Provide the (X, Y) coordinate of the cell's center where the given text is located.  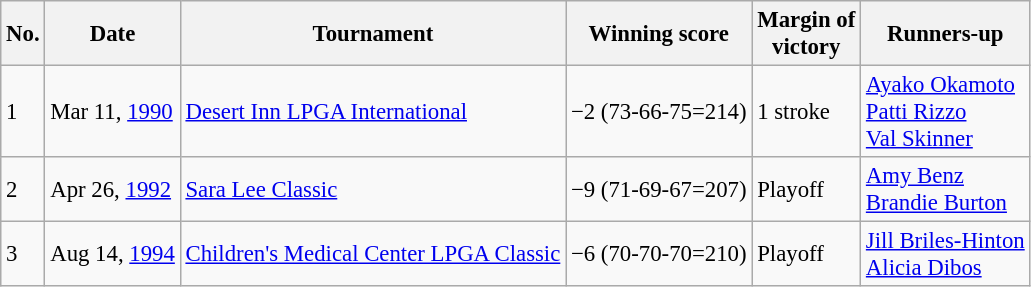
Winning score (659, 34)
Date (112, 34)
Children's Medical Center LPGA Classic (372, 254)
Runners-up (946, 34)
2 (23, 190)
No. (23, 34)
−6 (70-70-70=210) (659, 254)
Aug 14, 1994 (112, 254)
Amy Benz Brandie Burton (946, 190)
Margin ofvictory (806, 34)
Jill Briles-Hinton Alicia Dibos (946, 254)
Desert Inn LPGA International (372, 112)
1 (23, 112)
Tournament (372, 34)
3 (23, 254)
Apr 26, 1992 (112, 190)
Mar 11, 1990 (112, 112)
Sara Lee Classic (372, 190)
1 stroke (806, 112)
−9 (71-69-67=207) (659, 190)
Ayako Okamoto Patti Rizzo Val Skinner (946, 112)
−2 (73-66-75=214) (659, 112)
